From the cell containing the given text, extract its center point as (X, Y) coordinate. 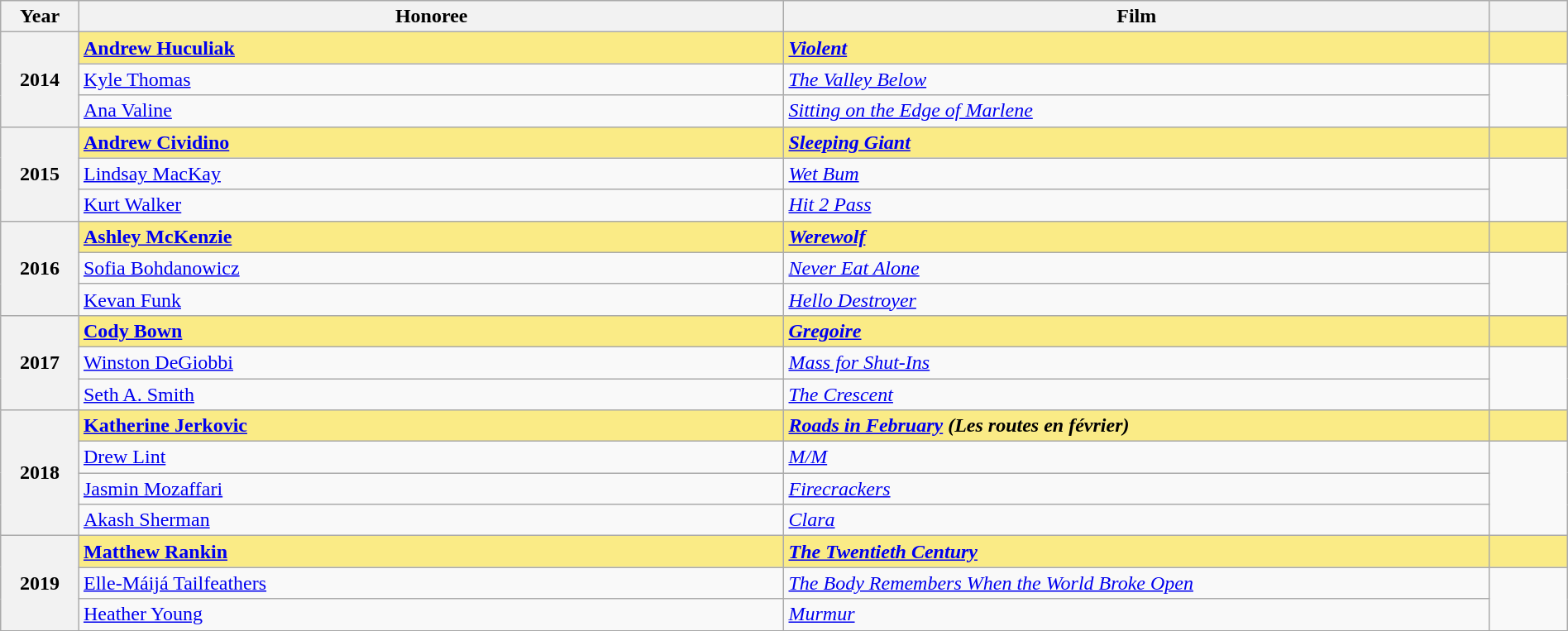
Sitting on the Edge of Marlene (1136, 111)
Kevan Funk (432, 299)
Sofia Bohdanowicz (432, 268)
2015 (40, 174)
Andrew Cividino (432, 142)
Werewolf (1136, 237)
Heather Young (432, 614)
2016 (40, 268)
2014 (40, 79)
The Crescent (1136, 394)
Katherine Jerkovic (432, 426)
2018 (40, 473)
Mass for Shut-Ins (1136, 362)
Never Eat Alone (1136, 268)
Winston DeGiobbi (432, 362)
Kyle Thomas (432, 79)
The Body Remembers When the World Broke Open (1136, 583)
Hello Destroyer (1136, 299)
Ana Valine (432, 111)
Andrew Huculiak (432, 48)
Hit 2 Pass (1136, 205)
Matthew Rankin (432, 552)
Wet Bum (1136, 174)
Murmur (1136, 614)
M/M (1136, 457)
The Valley Below (1136, 79)
Kurt Walker (432, 205)
Drew Lint (432, 457)
Seth A. Smith (432, 394)
Roads in February (Les routes en février) (1136, 426)
Honoree (432, 17)
Elle-Máijá Tailfeathers (432, 583)
Akash Sherman (432, 520)
Jasmin Mozaffari (432, 489)
Violent (1136, 48)
The Twentieth Century (1136, 552)
Film (1136, 17)
2019 (40, 583)
Gregoire (1136, 331)
Year (40, 17)
Cody Bown (432, 331)
Ashley McKenzie (432, 237)
2017 (40, 362)
Sleeping Giant (1136, 142)
Clara (1136, 520)
Lindsay MacKay (432, 174)
Firecrackers (1136, 489)
